Return the (X, Y) coordinate for the center point of the cell that contains the specified text.  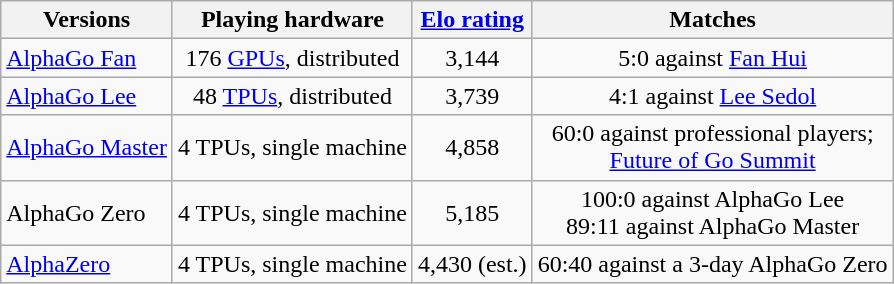
AlphaGo Zero (87, 212)
Matches (712, 20)
AlphaGo Lee (87, 96)
5:0 against Fan Hui (712, 58)
AlphaGo Master (87, 148)
60:0 against professional players;Future of Go Summit (712, 148)
AlphaGo Fan (87, 58)
60:40 against a 3-day AlphaGo Zero (712, 264)
4,858 (472, 148)
Versions (87, 20)
3,739 (472, 96)
Playing hardware (292, 20)
4:1 against Lee Sedol (712, 96)
3,144 (472, 58)
100:0 against AlphaGo Lee89:11 against AlphaGo Master (712, 212)
4,430 (est.) (472, 264)
AlphaZero (87, 264)
5,185 (472, 212)
176 GPUs, distributed (292, 58)
48 TPUs, distributed (292, 96)
Elo rating (472, 20)
